For the text-containing cell, return its midpoint in (X, Y) coordinate format. 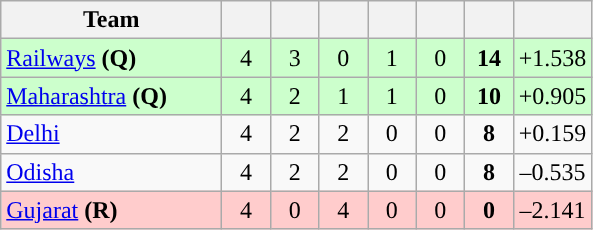
–0.535 (552, 172)
Team (112, 20)
Delhi (112, 134)
Odisha (112, 172)
+0.905 (552, 96)
+0.159 (552, 134)
Maharashtra (Q) (112, 96)
Gujarat (R) (112, 210)
+1.538 (552, 58)
14 (490, 58)
3 (294, 58)
10 (490, 96)
Railways (Q) (112, 58)
–2.141 (552, 210)
